Return the (X, Y) coordinate for the center point of the cell that contains the specified text.  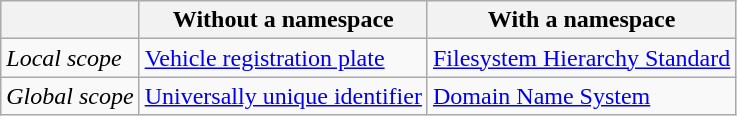
Universally unique identifier (283, 96)
With a namespace (581, 20)
Local scope (70, 58)
Without a namespace (283, 20)
Global scope (70, 96)
Filesystem Hierarchy Standard (581, 58)
Domain Name System (581, 96)
Vehicle registration plate (283, 58)
